Return (x, y) of the center of cell containing provided text 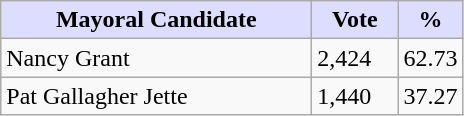
2,424 (355, 58)
Nancy Grant (156, 58)
Mayoral Candidate (156, 20)
% (430, 20)
Pat Gallagher Jette (156, 96)
1,440 (355, 96)
37.27 (430, 96)
Vote (355, 20)
62.73 (430, 58)
